Return (X, Y) of the center of cell containing provided text 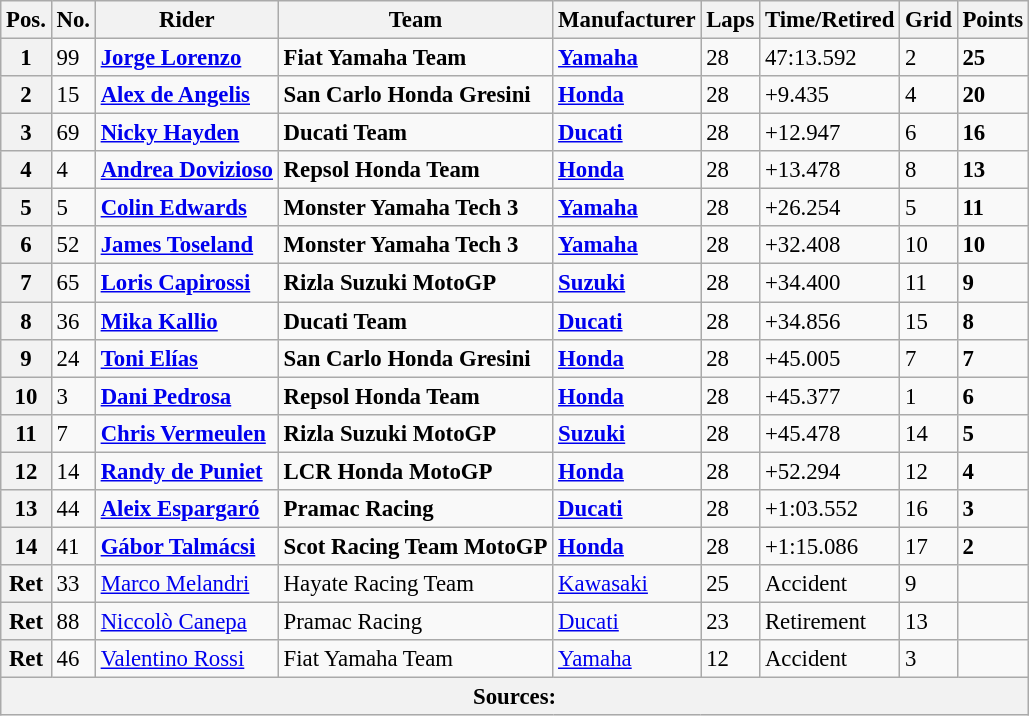
Aleix Espargaró (186, 509)
+13.478 (830, 170)
Chris Vermeulen (186, 433)
+12.947 (830, 133)
Valentino Rossi (186, 659)
Kawasaki (627, 584)
17 (928, 546)
Dani Pedrosa (186, 396)
+9.435 (830, 95)
Retirement (830, 621)
+1:15.086 (830, 546)
41 (73, 546)
99 (73, 58)
47:13.592 (830, 58)
Gábor Talmácsi (186, 546)
Nicky Hayden (186, 133)
Manufacturer (627, 20)
No. (73, 20)
+45.377 (830, 396)
Loris Capirossi (186, 283)
46 (73, 659)
+34.856 (830, 321)
+1:03.552 (830, 509)
+45.478 (830, 433)
23 (730, 621)
Time/Retired (830, 20)
LCR Honda MotoGP (415, 471)
Grid (928, 20)
+26.254 (830, 208)
Laps (730, 20)
Pos. (26, 20)
36 (73, 321)
Mika Kallio (186, 321)
Niccolò Canepa (186, 621)
88 (73, 621)
52 (73, 245)
Randy de Puniet (186, 471)
+34.400 (830, 283)
Marco Melandri (186, 584)
Andrea Dovizioso (186, 170)
+45.005 (830, 358)
+52.294 (830, 471)
Alex de Angelis (186, 95)
24 (73, 358)
James Toseland (186, 245)
33 (73, 584)
Rider (186, 20)
Team (415, 20)
Hayate Racing Team (415, 584)
Scot Racing Team MotoGP (415, 546)
20 (992, 95)
Sources: (515, 697)
Jorge Lorenzo (186, 58)
69 (73, 133)
Colin Edwards (186, 208)
65 (73, 283)
44 (73, 509)
Points (992, 20)
+32.408 (830, 245)
Toni Elías (186, 358)
